From the cell containing the given text, extract its center point as [X, Y] coordinate. 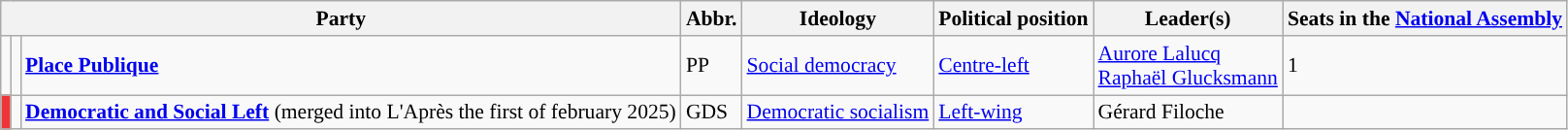
Democratic and Social Left (merged into L'Après the first of february 2025) [351, 113]
1 [1424, 66]
GDS [712, 113]
Leader(s) [1188, 18]
Aurore LalucqRaphaël Glucksmann [1188, 66]
Left-wing [1013, 113]
Party [342, 18]
Democratic socialism [838, 113]
Seats in the National Assembly [1424, 18]
Political position [1013, 18]
Centre-left [1013, 66]
Ideology [838, 18]
PP [712, 66]
Gérard Filoche [1188, 113]
Place Publique [351, 66]
Abbr. [712, 18]
Social democracy [838, 66]
